Pinpoint the cell where the given text exists, returning its (x, y) midpoint coordinate. 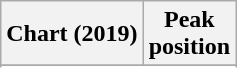
Peakposition (189, 34)
Chart (2019) (72, 34)
